Return (X, Y) of the center of cell containing provided text 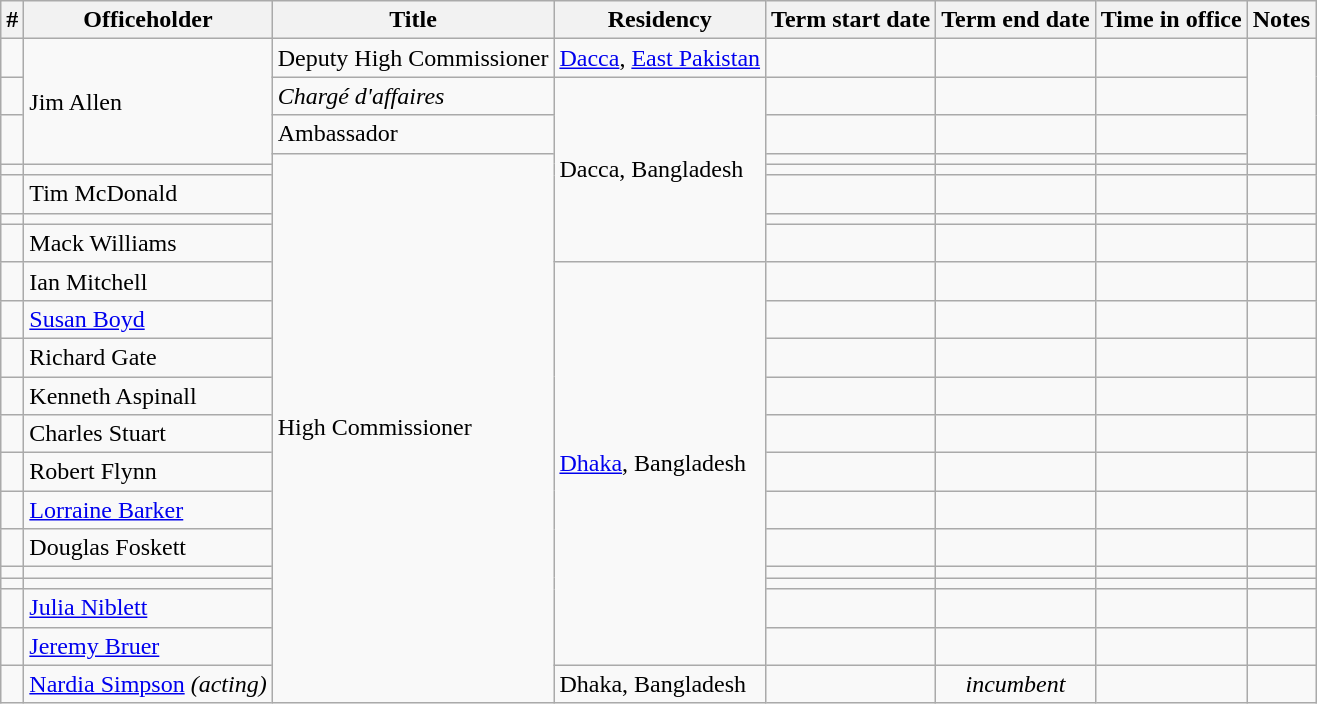
Jeremy Bruer (148, 646)
Jim Allen (148, 102)
Officeholder (148, 20)
Dacca, East Pakistan (660, 58)
Chargé d'affaires (413, 96)
incumbent (1016, 684)
Term end date (1016, 20)
Time in office (1171, 20)
Notes (1281, 20)
Residency (660, 20)
Mack Williams (148, 243)
# (12, 20)
Kenneth Aspinall (148, 395)
Title (413, 20)
Douglas Foskett (148, 548)
Dacca, Bangladesh (660, 170)
Lorraine Barker (148, 510)
Ambassador (413, 134)
Susan Boyd (148, 319)
High Commissioner (413, 428)
Ian Mitchell (148, 281)
Nardia Simpson (acting) (148, 684)
Richard Gate (148, 357)
Term start date (851, 20)
Charles Stuart (148, 434)
Robert Flynn (148, 472)
Tim McDonald (148, 194)
Julia Niblett (148, 608)
Deputy High Commissioner (413, 58)
